Pinpoint the cell where the given text exists, returning its (x, y) midpoint coordinate. 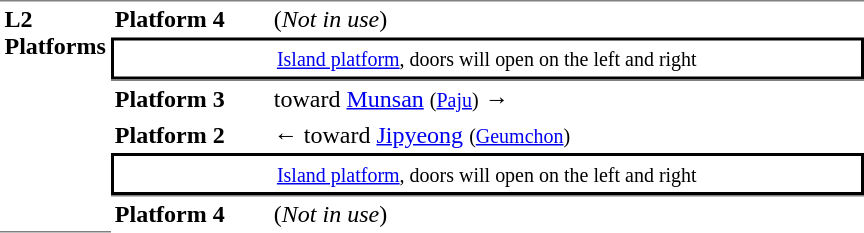
← toward Jipyeong (Geumchon) (566, 135)
Platform 3 (190, 99)
toward Munsan (Paju) → (566, 99)
L2Platforms (55, 116)
Platform 2 (190, 135)
